Return [X, Y] of the center of cell containing provided text 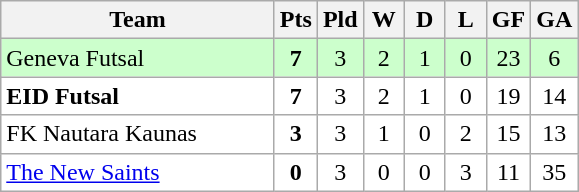
19 [508, 96]
FK Nautara Kaunas [138, 134]
35 [554, 172]
15 [508, 134]
L [466, 20]
11 [508, 172]
The New Saints [138, 172]
GF [508, 20]
14 [554, 96]
Geneva Futsal [138, 58]
D [424, 20]
23 [508, 58]
Pts [296, 20]
6 [554, 58]
Pld [340, 20]
13 [554, 134]
EID Futsal [138, 96]
GA [554, 20]
W [384, 20]
Team [138, 20]
